Return (X, Y) of the center of cell containing provided text 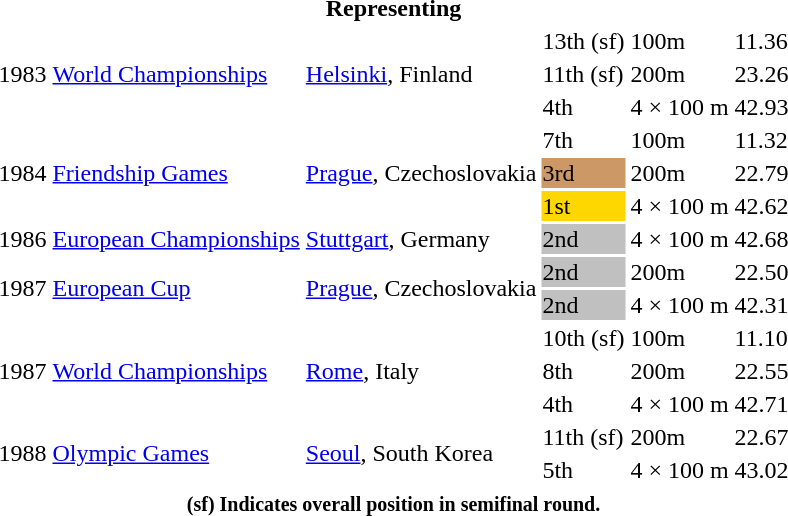
13th (sf) (584, 41)
Stuttgart, Germany (421, 239)
3rd (584, 173)
1st (584, 206)
European Championships (176, 239)
7th (584, 140)
Olympic Games (176, 454)
5th (584, 470)
Friendship Games (176, 173)
8th (584, 371)
Seoul, South Korea (421, 454)
European Cup (176, 288)
10th (sf) (584, 338)
Helsinki, Finland (421, 74)
Rome, Italy (421, 371)
